Locate the cell with the specified text and output its [x, y] center coordinate. 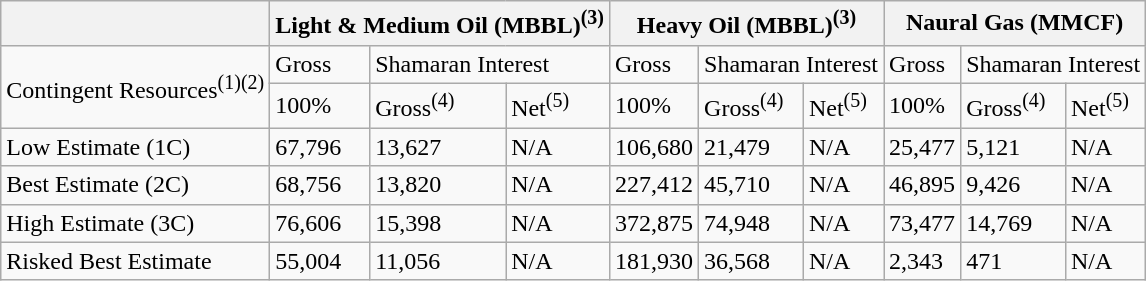
9,426 [1014, 185]
73,477 [922, 223]
46,895 [922, 185]
45,710 [752, 185]
15,398 [438, 223]
21,479 [752, 147]
Heavy Oil (MBBL)(3) [746, 24]
36,568 [752, 261]
5,121 [1014, 147]
Naural Gas (MMCF) [1015, 24]
372,875 [654, 223]
14,769 [1014, 223]
76,606 [320, 223]
13,820 [438, 185]
High Estimate (3C) [136, 223]
Contingent Resources(1)(2) [136, 86]
25,477 [922, 147]
106,680 [654, 147]
2,343 [922, 261]
Light & Medium Oil (MBBL)(3) [440, 24]
74,948 [752, 223]
55,004 [320, 261]
67,796 [320, 147]
Risked Best Estimate [136, 261]
Best Estimate (2C) [136, 185]
11,056 [438, 261]
181,930 [654, 261]
227,412 [654, 185]
Low Estimate (1C) [136, 147]
68,756 [320, 185]
13,627 [438, 147]
471 [1014, 261]
